Determine the (x, y) coordinate at the center of the cell enclosing the given text.  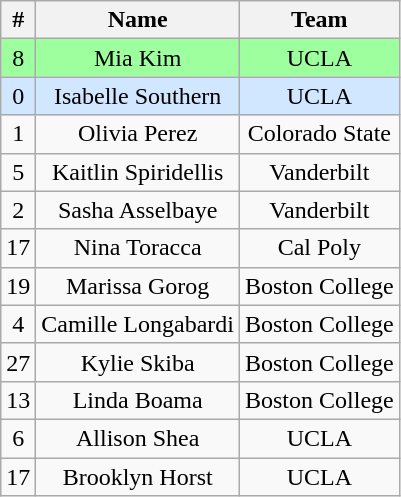
Mia Kim (138, 58)
8 (18, 58)
Camille Longabardi (138, 324)
Name (138, 20)
Marissa Gorog (138, 286)
Kylie Skiba (138, 362)
2 (18, 210)
Allison Shea (138, 438)
Isabelle Southern (138, 96)
27 (18, 362)
# (18, 20)
Kaitlin Spiridellis (138, 172)
Brooklyn Horst (138, 477)
4 (18, 324)
13 (18, 400)
Team (319, 20)
0 (18, 96)
Linda Boama (138, 400)
Olivia Perez (138, 134)
1 (18, 134)
5 (18, 172)
19 (18, 286)
Colorado State (319, 134)
Cal Poly (319, 248)
Nina Toracca (138, 248)
6 (18, 438)
Sasha Asselbaye (138, 210)
